Extract the (x, y) coordinate from the center of the cell holding the provided text.  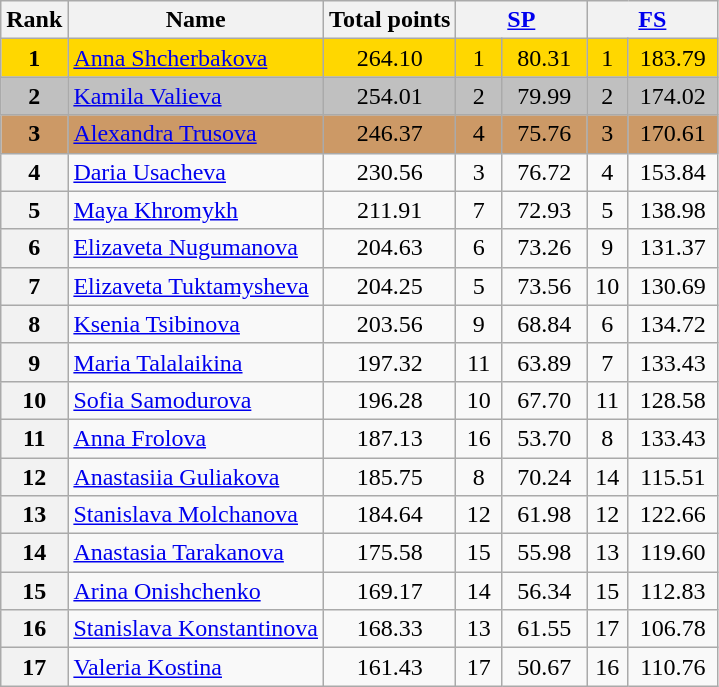
169.17 (390, 591)
112.83 (673, 591)
Name (196, 20)
61.98 (544, 515)
187.13 (390, 438)
63.89 (544, 362)
Anna Shcherbakova (196, 58)
Maya Khromykh (196, 210)
197.32 (390, 362)
184.64 (390, 515)
175.58 (390, 553)
Kamila Valieva (196, 96)
Elizaveta Tuktamysheva (196, 286)
53.70 (544, 438)
183.79 (673, 58)
73.56 (544, 286)
168.33 (390, 629)
110.76 (673, 667)
Anastasiia Guliakova (196, 477)
Rank (34, 20)
115.51 (673, 477)
138.98 (673, 210)
204.25 (390, 286)
79.99 (544, 96)
FS (652, 20)
76.72 (544, 172)
Valeria Kostina (196, 667)
211.91 (390, 210)
230.56 (390, 172)
Daria Usacheva (196, 172)
161.43 (390, 667)
131.37 (673, 248)
246.37 (390, 134)
185.75 (390, 477)
106.78 (673, 629)
204.63 (390, 248)
Anastasia Tarakanova (196, 553)
196.28 (390, 400)
122.66 (673, 515)
Stanislava Konstantinova (196, 629)
Maria Talalaikina (196, 362)
Alexandra Trusova (196, 134)
67.70 (544, 400)
Elizaveta Nugumanova (196, 248)
50.67 (544, 667)
130.69 (673, 286)
203.56 (390, 324)
134.72 (673, 324)
264.10 (390, 58)
170.61 (673, 134)
153.84 (673, 172)
119.60 (673, 553)
80.31 (544, 58)
55.98 (544, 553)
61.55 (544, 629)
56.34 (544, 591)
174.02 (673, 96)
Stanislava Molchanova (196, 515)
73.26 (544, 248)
75.76 (544, 134)
70.24 (544, 477)
Anna Frolova (196, 438)
254.01 (390, 96)
Arina Onishchenko (196, 591)
68.84 (544, 324)
72.93 (544, 210)
Ksenia Tsibinova (196, 324)
Total points (390, 20)
SP (522, 20)
Sofia Samodurova (196, 400)
128.58 (673, 400)
